Determine the (X, Y) coordinate at the center of the cell enclosing the given text.  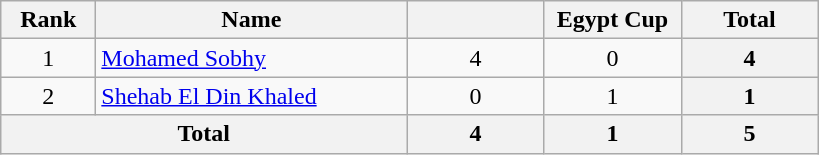
Shehab El Din Khaled (252, 96)
Egypt Cup (612, 20)
Rank (48, 20)
Name (252, 20)
Mohamed Sobhy (252, 58)
2 (48, 96)
5 (750, 134)
